Pinpoint the cell where the given text exists, returning its [x, y] midpoint coordinate. 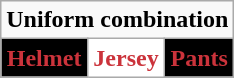
Helmet [44, 58]
Pants [200, 58]
Uniform combination [118, 20]
Jersey [126, 58]
